Scan for the cell matching the given text and deliver its [X, Y] coordinate at center. 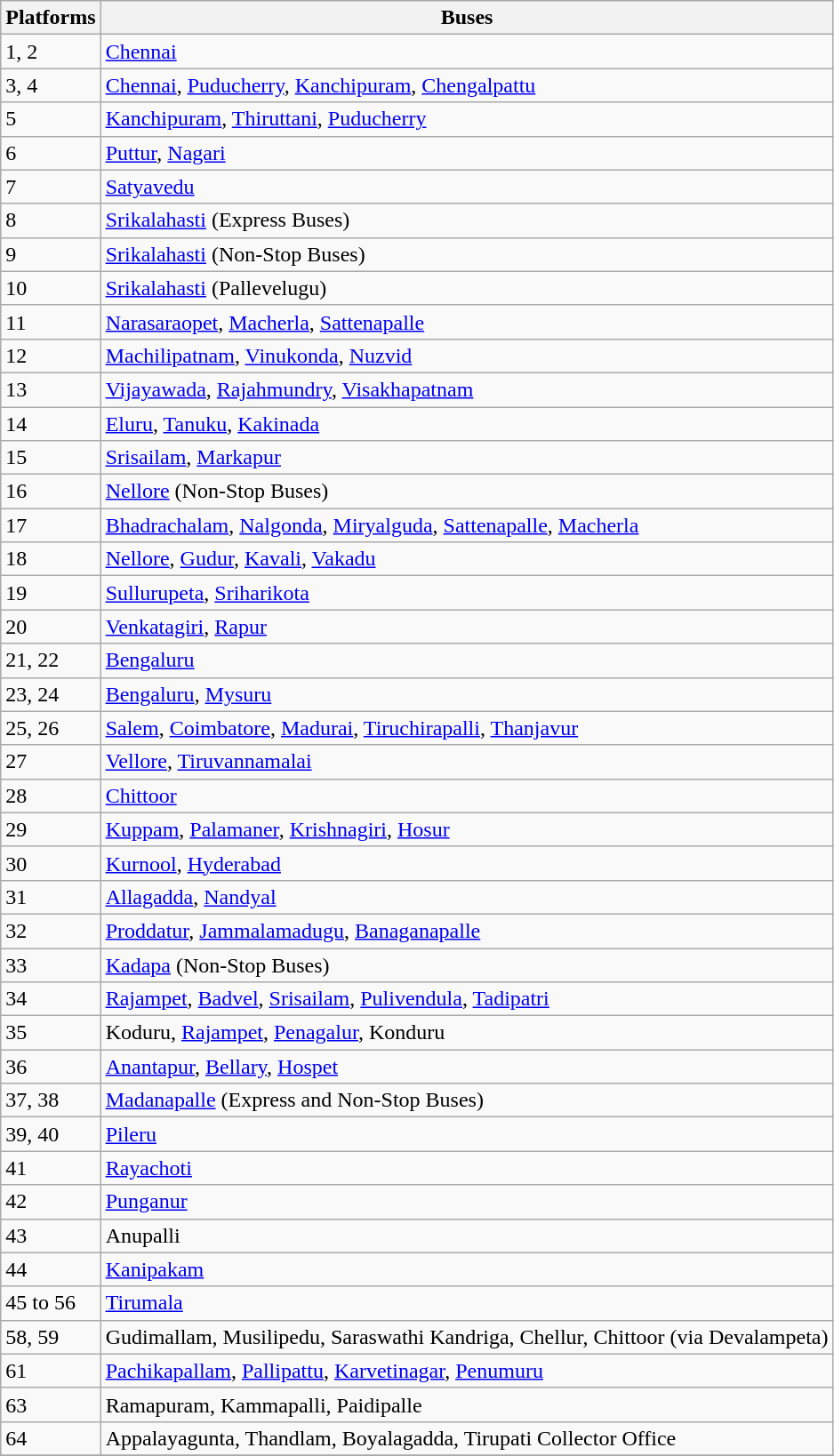
41 [51, 1168]
45 to 56 [51, 1303]
16 [51, 492]
19 [51, 593]
Bengaluru, Mysuru [467, 694]
12 [51, 356]
17 [51, 525]
14 [51, 424]
Srisailam, Markapur [467, 458]
6 [51, 153]
Platforms [51, 18]
Koduru, Rajampet, Penagalur, Konduru [467, 1033]
27 [51, 762]
Tirumala [467, 1303]
Punganur [467, 1202]
Chittoor [467, 796]
Kuppam, Palamaner, Krishnagiri, Hosur [467, 829]
Satyavedu [467, 187]
21, 22 [51, 660]
Kurnool, Hyderabad [467, 863]
Kanchipuram, Thiruttani, Puducherry [467, 119]
Puttur, Nagari [467, 153]
35 [51, 1033]
37, 38 [51, 1100]
13 [51, 389]
44 [51, 1269]
Rajampet, Badvel, Srisailam, Pulivendula, Tadipatri [467, 999]
42 [51, 1202]
Machilipatnam, Vinukonda, Nuzvid [467, 356]
43 [51, 1236]
33 [51, 964]
25, 26 [51, 728]
Anupalli [467, 1236]
Madanapalle (Express and Non-Stop Buses) [467, 1100]
Narasaraopet, Macherla, Sattenapalle [467, 322]
29 [51, 829]
Sullurupeta, Sriharikota [467, 593]
39, 40 [51, 1134]
Srikalahasti (Non-Stop Buses) [467, 254]
Pachikapallam, Pallipattu, Karvetinagar, Penumuru [467, 1371]
Anantapur, Bellary, Hospet [467, 1067]
63 [51, 1404]
Kadapa (Non-Stop Buses) [467, 964]
Eluru, Tanuku, Kakinada [467, 424]
30 [51, 863]
58, 59 [51, 1337]
23, 24 [51, 694]
8 [51, 220]
Chennai [467, 52]
Srikalahasti (Express Buses) [467, 220]
5 [51, 119]
Kanipakam [467, 1269]
Allagadda, Nandyal [467, 897]
32 [51, 931]
Nellore, Gudur, Kavali, Vakadu [467, 559]
Venkatagiri, Rapur [467, 627]
11 [51, 322]
34 [51, 999]
61 [51, 1371]
Rayachoti [467, 1168]
20 [51, 627]
36 [51, 1067]
18 [51, 559]
9 [51, 254]
3, 4 [51, 85]
28 [51, 796]
Salem, Coimbatore, Madurai, Tiruchirapalli, Thanjavur [467, 728]
7 [51, 187]
64 [51, 1438]
Nellore (Non-Stop Buses) [467, 492]
Chennai, Puducherry, Kanchipuram, Chengalpattu [467, 85]
Pileru [467, 1134]
Gudimallam, Musilipedu, Saraswathi Kandriga, Chellur, Chittoor (via Devalampeta) [467, 1337]
Appalayagunta, Thandlam, Boyalagadda, Tirupati Collector Office [467, 1438]
Buses [467, 18]
Bhadrachalam, Nalgonda, Miryalguda, Sattenapalle, Macherla [467, 525]
Ramapuram, Kammapalli, Paidipalle [467, 1404]
Proddatur, Jammalamadugu, Banaganapalle [467, 931]
Vijayawada, Rajahmundry, Visakhapatnam [467, 389]
15 [51, 458]
Vellore, Tiruvannamalai [467, 762]
31 [51, 897]
10 [51, 288]
Srikalahasti (Pallevelugu) [467, 288]
Bengaluru [467, 660]
1, 2 [51, 52]
